Return the (x, y) coordinate for the center point of the cell that contains the specified text.  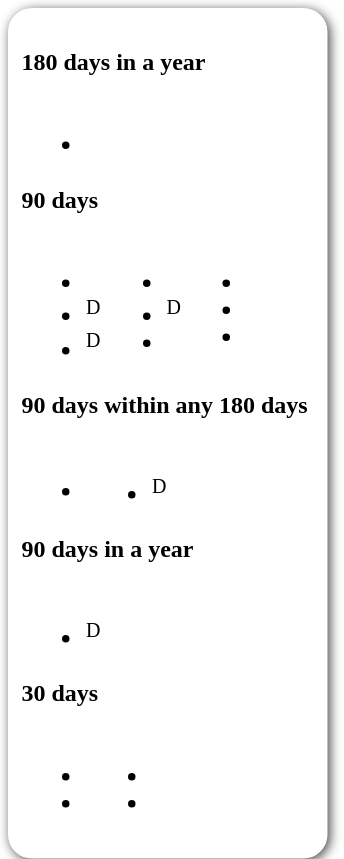
DD (62, 302)
180 days in a year 90 days DD D 90 days within any 180 days D 90 days in a year D 30 days (164, 434)
